Search for the cell housing the specified text and yield its [x, y] center coordinate. 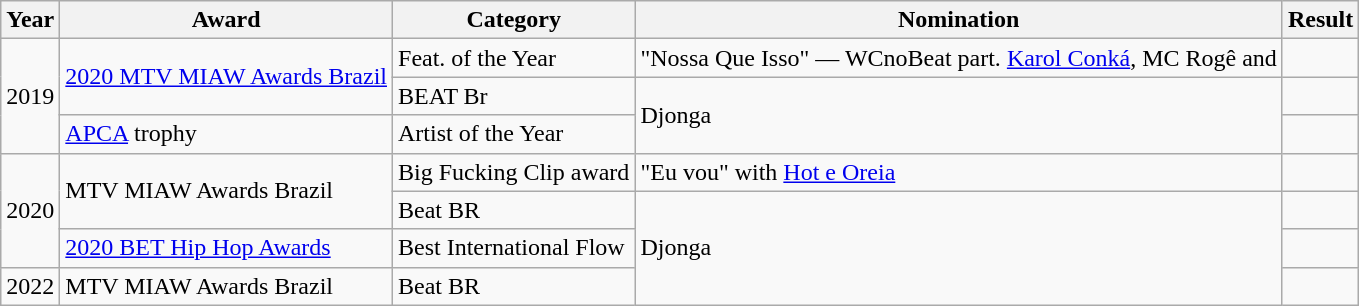
Result [1320, 20]
"Eu vou" with Hot e Oreia [958, 172]
2020 [30, 210]
Artist of the Year [514, 134]
"Nossa Que Isso" — WCnoBeat part. Karol Conká, MC Rogê and [958, 58]
Award [226, 20]
2020 BET Hip Hop Awards [226, 248]
Feat. of the Year [514, 58]
Big Fucking Clip award [514, 172]
Year [30, 20]
APCA trophy [226, 134]
Nomination [958, 20]
2020 MTV MIAW Awards Brazil [226, 77]
Category [514, 20]
Best International Flow [514, 248]
BEAT Br [514, 96]
2019 [30, 96]
2022 [30, 286]
